Scan for the cell matching the given text and deliver its [x, y] coordinate at center. 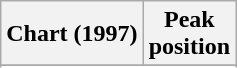
Chart (1997) [72, 34]
Peak position [189, 34]
